Pinpoint the cell where the given text exists, returning its [x, y] midpoint coordinate. 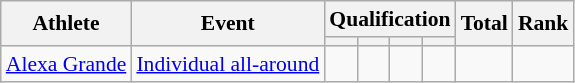
Total [484, 24]
Individual all-around [228, 64]
Alexa Grande [66, 64]
Event [228, 24]
Rank [544, 24]
Athlete [66, 24]
Qualification [390, 19]
